Pinpoint the cell where the given text exists, returning its [x, y] midpoint coordinate. 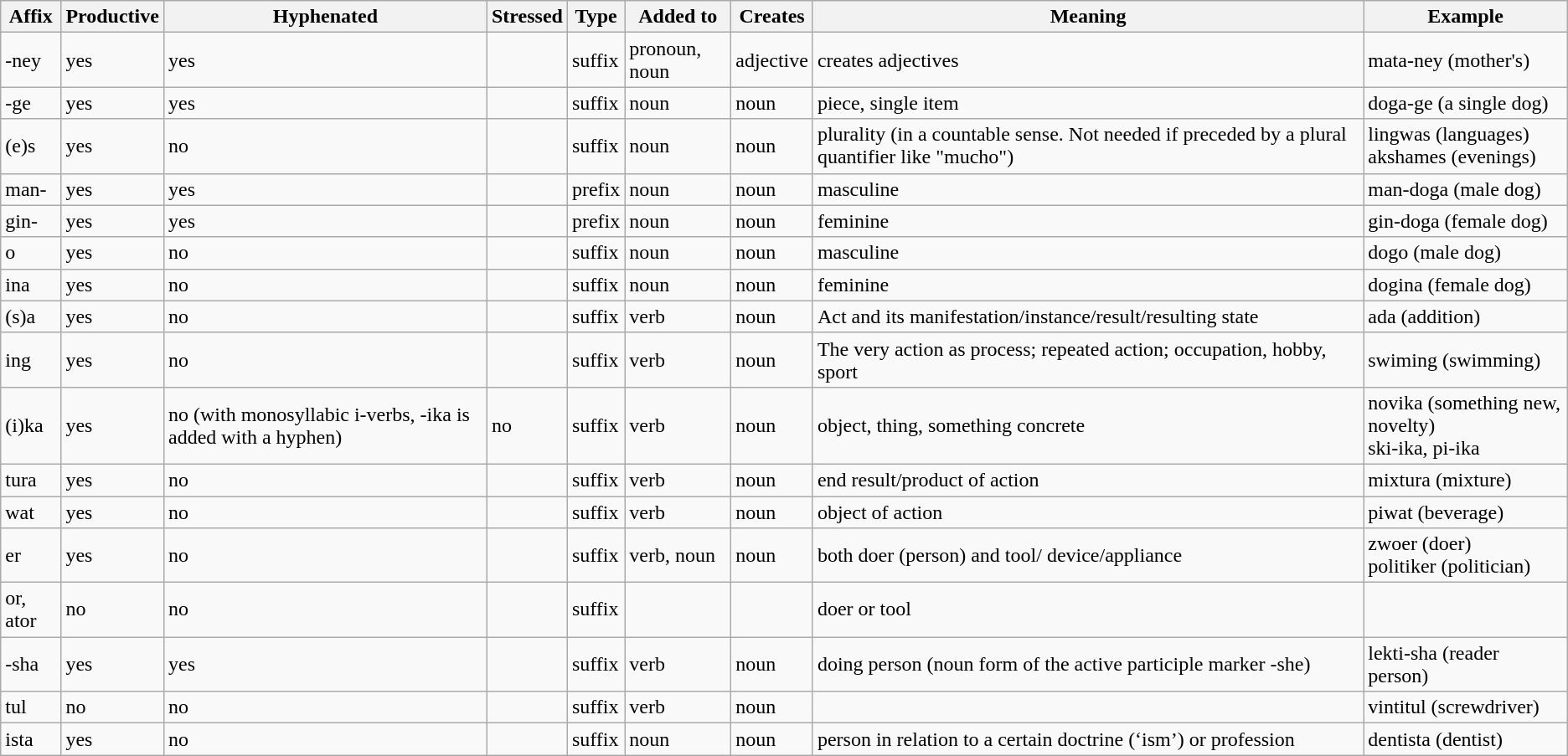
piece, single item [1087, 103]
(s)a [31, 316]
gin- [31, 221]
zwoer (doer)politiker (politician) [1466, 556]
man- [31, 189]
Meaning [1087, 17]
doing person (noun form of the active participle marker -she) [1087, 665]
Creates [772, 17]
person in relation to a certain doctrine (‘ism’) or profession [1087, 739]
doga-ge (a single dog) [1466, 103]
or, ator [31, 609]
-sha [31, 665]
Hyphenated [325, 17]
object, thing, something concrete [1087, 425]
man-doga (male dog) [1466, 189]
object of action [1087, 512]
verb, noun [678, 556]
Type [596, 17]
end result/product of action [1087, 480]
ista [31, 739]
creates adjectives [1087, 60]
-ney [31, 60]
Act and its manifestation/instance/result/resulting state [1087, 316]
adjective [772, 60]
Stressed [527, 17]
lekti-sha (reader person) [1466, 665]
Productive [112, 17]
novika (something new, novelty)ski-ika, pi-ika [1466, 425]
doer or tool [1087, 609]
gin-doga (female dog) [1466, 221]
tul [31, 707]
mixtura (mixture) [1466, 480]
swiming (swimming) [1466, 360]
tura [31, 480]
dentista (dentist) [1466, 739]
no (with monosyllabic i-verbs, -ika is added with a hyphen) [325, 425]
-ge [31, 103]
Example [1466, 17]
(e)s [31, 146]
ina [31, 285]
dogina (female dog) [1466, 285]
The very action as process; repeated action; occupation, hobby, sport [1087, 360]
dogo (male dog) [1466, 253]
ing [31, 360]
vintitul (screwdriver) [1466, 707]
piwat (beverage) [1466, 512]
Added to [678, 17]
o [31, 253]
plurality (in a countable sense. Not needed if preceded by a plural quantifier like "mucho") [1087, 146]
pronoun, noun [678, 60]
Affix [31, 17]
mata-ney (mother's) [1466, 60]
ada (addition) [1466, 316]
er [31, 556]
both doer (person) and tool/ device/appliance [1087, 556]
(i)ka [31, 425]
wat [31, 512]
lingwas (languages)akshames (evenings) [1466, 146]
